Return [x, y] of the center of cell containing provided text 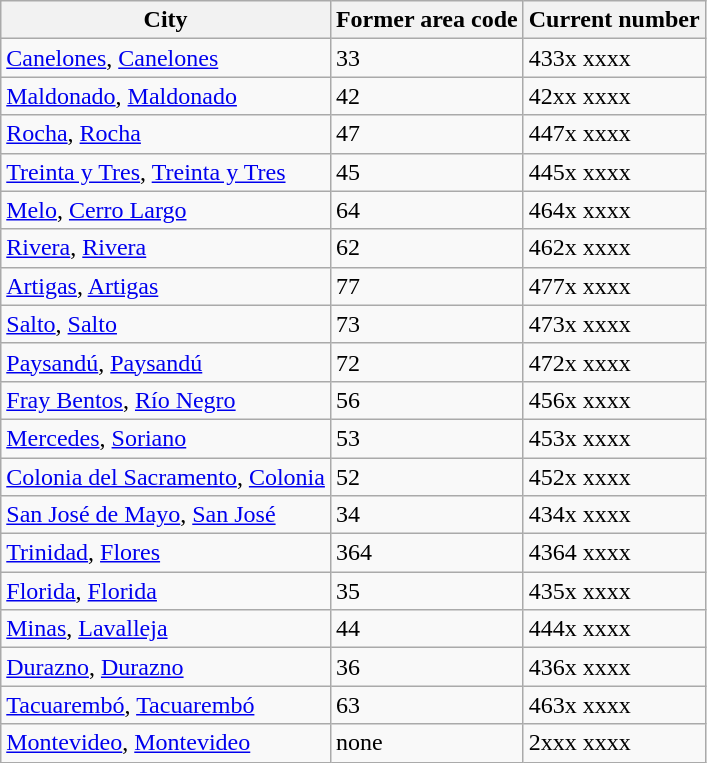
433x xxxx [614, 58]
Maldonado, Maldonado [166, 96]
462x xxxx [614, 248]
35 [426, 591]
444x xxxx [614, 629]
Salto, Salto [166, 324]
36 [426, 667]
Melo, Cerro Largo [166, 210]
453x xxxx [614, 438]
Former area code [426, 20]
52 [426, 477]
53 [426, 438]
Rivera, Rivera [166, 248]
Florida, Florida [166, 591]
445x xxxx [614, 172]
62 [426, 248]
City [166, 20]
447x xxxx [614, 134]
47 [426, 134]
34 [426, 515]
73 [426, 324]
Rocha, Rocha [166, 134]
472x xxxx [614, 362]
San José de Mayo, San José [166, 515]
456x xxxx [614, 400]
none [426, 743]
63 [426, 705]
Current number [614, 20]
463x xxxx [614, 705]
477x xxxx [614, 286]
Minas, Lavalleja [166, 629]
452x xxxx [614, 477]
434x xxxx [614, 515]
Mercedes, Soriano [166, 438]
Paysandú, Paysandú [166, 362]
Colonia del Sacramento, Colonia [166, 477]
Trinidad, Flores [166, 553]
44 [426, 629]
464x xxxx [614, 210]
45 [426, 172]
64 [426, 210]
Durazno, Durazno [166, 667]
33 [426, 58]
42 [426, 96]
72 [426, 362]
Fray Bentos, Río Negro [166, 400]
56 [426, 400]
42xx xxxx [614, 96]
2xxx xxxx [614, 743]
Montevideo, Montevideo [166, 743]
436x xxxx [614, 667]
77 [426, 286]
Artigas, Artigas [166, 286]
435x xxxx [614, 591]
4364 xxxx [614, 553]
Tacuarembó, Tacuarembó [166, 705]
364 [426, 553]
473x xxxx [614, 324]
Treinta y Tres, Treinta y Tres [166, 172]
Canelones, Canelones [166, 58]
